Locate the cell with the specified text and output its [x, y] center coordinate. 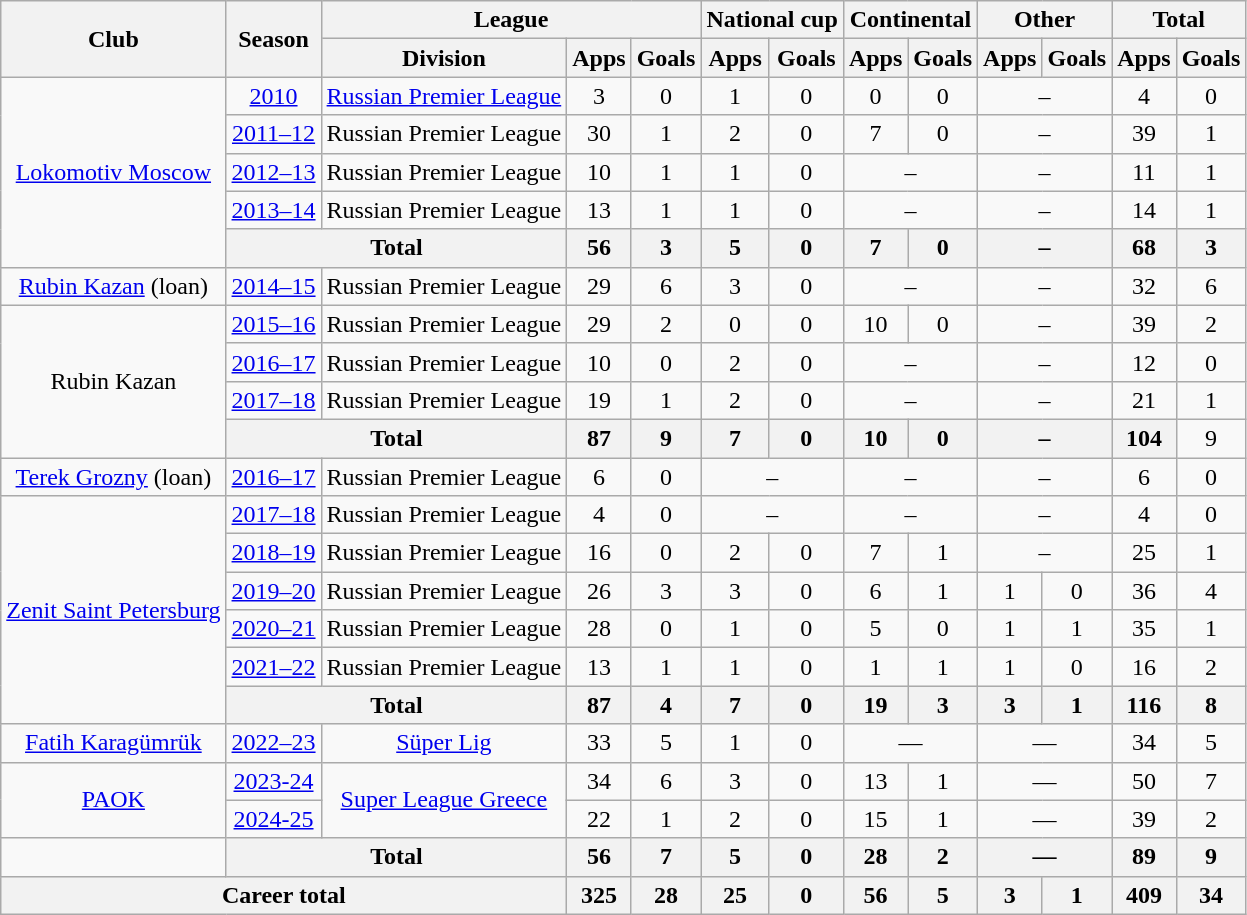
Fatih Karagümrük [114, 743]
2013–14 [274, 210]
2014–15 [274, 286]
15 [875, 819]
36 [1144, 591]
2022–23 [274, 743]
Lokomotiv Moscow [114, 172]
Super League Greece [444, 800]
116 [1144, 705]
Zenit Saint Petersburg [114, 610]
Terek Grozny (loan) [114, 477]
104 [1144, 438]
89 [1144, 857]
68 [1144, 248]
21 [1144, 400]
National cup [772, 20]
2019–20 [274, 591]
Division [444, 58]
Süper Lig [444, 743]
2011–12 [274, 134]
325 [599, 895]
2012–13 [274, 172]
8 [1211, 705]
33 [599, 743]
409 [1144, 895]
32 [1144, 286]
14 [1144, 210]
26 [599, 591]
30 [599, 134]
2010 [274, 96]
11 [1144, 172]
League [511, 20]
Season [274, 39]
Continental [910, 20]
Rubin Kazan (loan) [114, 286]
2021–22 [274, 667]
2018–19 [274, 553]
2015–16 [274, 324]
50 [1144, 781]
2023-24 [274, 781]
12 [1144, 362]
35 [1144, 629]
2024-25 [274, 819]
Rubin Kazan [114, 381]
Other [1045, 20]
22 [599, 819]
Career total [284, 895]
Club [114, 39]
2020–21 [274, 629]
PAOK [114, 800]
